Pinpoint the cell where the given text exists, returning its [x, y] midpoint coordinate. 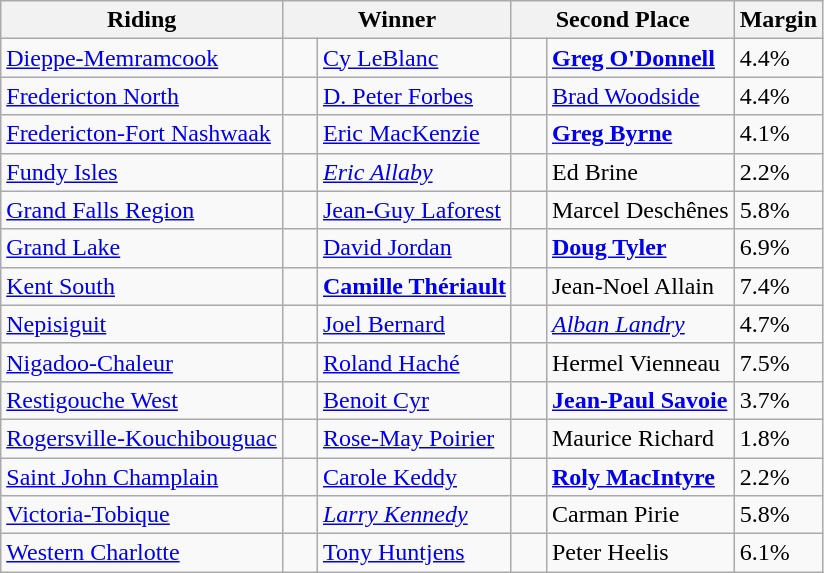
1.8% [778, 438]
Tony Huntjens [414, 553]
Alban Landry [640, 324]
Fredericton-Fort Nashwaak [142, 134]
Dieppe-Memramcook [142, 58]
Ed Brine [640, 172]
Peter Heelis [640, 553]
Kent South [142, 286]
Restigouche West [142, 400]
Nigadoo-Chaleur [142, 362]
Maurice Richard [640, 438]
Eric Allaby [414, 172]
Greg O'Donnell [640, 58]
Riding [142, 20]
Grand Lake [142, 248]
Winner [396, 20]
6.9% [778, 248]
Camille Thériault [414, 286]
Rogersville-Kouchibouguac [142, 438]
Greg Byrne [640, 134]
Victoria-Tobique [142, 515]
David Jordan [414, 248]
Margin [778, 20]
Eric MacKenzie [414, 134]
Cy LeBlanc [414, 58]
Nepisiguit [142, 324]
Saint John Champlain [142, 477]
Larry Kennedy [414, 515]
6.1% [778, 553]
7.4% [778, 286]
Jean-Paul Savoie [640, 400]
Marcel Deschênes [640, 210]
Carman Pirie [640, 515]
Doug Tyler [640, 248]
Jean-Guy Laforest [414, 210]
Roland Haché [414, 362]
Fredericton North [142, 96]
Fundy Isles [142, 172]
4.1% [778, 134]
D. Peter Forbes [414, 96]
Carole Keddy [414, 477]
Brad Woodside [640, 96]
Joel Bernard [414, 324]
Rose-May Poirier [414, 438]
3.7% [778, 400]
7.5% [778, 362]
Benoit Cyr [414, 400]
Western Charlotte [142, 553]
4.7% [778, 324]
Grand Falls Region [142, 210]
Roly MacIntyre [640, 477]
Second Place [622, 20]
Jean-Noel Allain [640, 286]
Hermel Vienneau [640, 362]
